Capture the cell that displays the provided text and extract its (x, y) central coordinate. 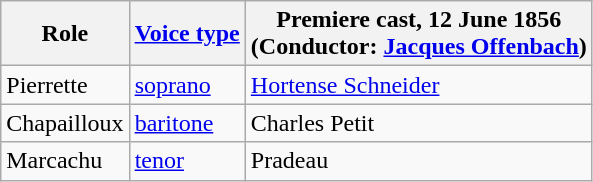
Role (65, 34)
Voice type (187, 34)
Marcachu (65, 161)
baritone (187, 123)
Pradeau (418, 161)
soprano (187, 85)
Chapailloux (65, 123)
Premiere cast, 12 June 1856(Conductor: Jacques Offenbach) (418, 34)
Pierrette (65, 85)
Hortense Schneider (418, 85)
tenor (187, 161)
Charles Petit (418, 123)
